Search for the cell housing the specified text and yield its (x, y) center coordinate. 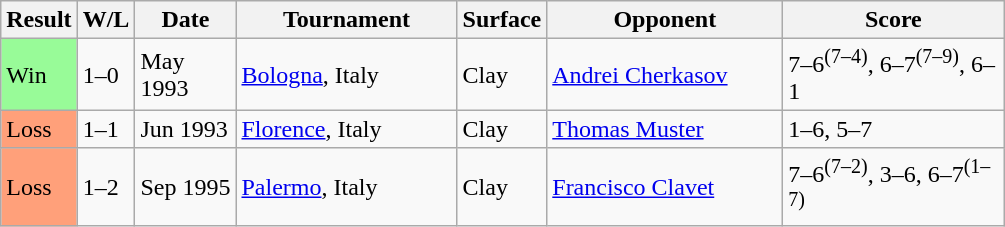
Bologna, Italy (346, 75)
Opponent (665, 20)
1–6, 5–7 (894, 129)
Jun 1993 (186, 129)
Sep 1995 (186, 187)
Palermo, Italy (346, 187)
Francisco Clavet (665, 187)
Surface (502, 20)
Score (894, 20)
Florence, Italy (346, 129)
Result (39, 20)
1–0 (106, 75)
Thomas Muster (665, 129)
W/L (106, 20)
7–6(7–4), 6–7(7–9), 6–1 (894, 75)
Tournament (346, 20)
Andrei Cherkasov (665, 75)
1–2 (106, 187)
Win (39, 75)
7–6(7–2), 3–6, 6–7(1–7) (894, 187)
1–1 (106, 129)
Date (186, 20)
May 1993 (186, 75)
